Determine the (X, Y) coordinate at the center of the cell enclosing the given text.  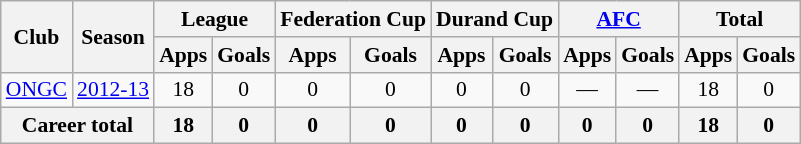
Federation Cup (353, 19)
League (214, 19)
Total (740, 19)
AFC (618, 19)
ONGC (36, 90)
2012-13 (113, 90)
Durand Cup (494, 19)
Season (113, 36)
Club (36, 36)
Career total (78, 126)
